Provide the (x, y) coordinate of the cell's center where the given text is located.  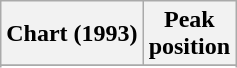
Chart (1993) (72, 34)
Peakposition (189, 34)
